Search for the cell housing the specified text and yield its (x, y) center coordinate. 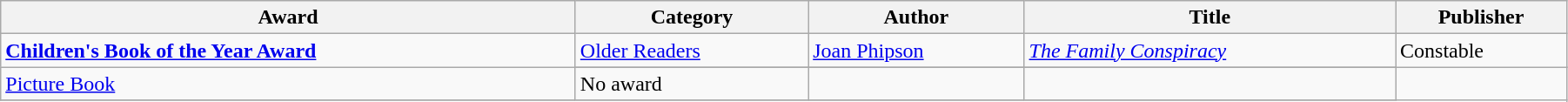
Publisher (1481, 17)
Award (289, 17)
Author (916, 17)
Picture Book (289, 84)
Children's Book of the Year Award (289, 51)
No award (691, 84)
Joan Phipson (916, 51)
The Family Conspiracy (1210, 51)
Category (691, 17)
Title (1210, 17)
Older Readers (691, 51)
Constable (1481, 51)
